Search for the cell housing the specified text and yield its [x, y] center coordinate. 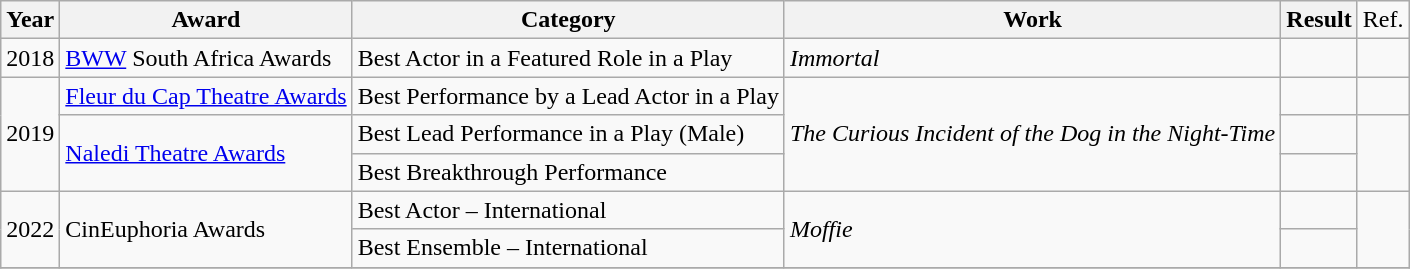
Ref. [1383, 20]
Year [30, 20]
CinEuphoria Awards [206, 229]
Immortal [1032, 58]
Best Performance by a Lead Actor in a Play [568, 96]
Award [206, 20]
The Curious Incident of the Dog in the Night-Time [1032, 134]
Best Lead Performance in a Play (Male) [568, 134]
Naledi Theatre Awards [206, 153]
2022 [30, 229]
Fleur du Cap Theatre Awards [206, 96]
Result [1319, 20]
Best Ensemble – International [568, 248]
Best Breakthrough Performance [568, 172]
Moffie [1032, 229]
Category [568, 20]
Best Actor – International [568, 210]
Best Actor in a Featured Role in a Play [568, 58]
BWW South Africa Awards [206, 58]
2019 [30, 134]
Work [1032, 20]
2018 [30, 58]
